Provide the [x, y] coordinate of the cell's center where the given text is located.  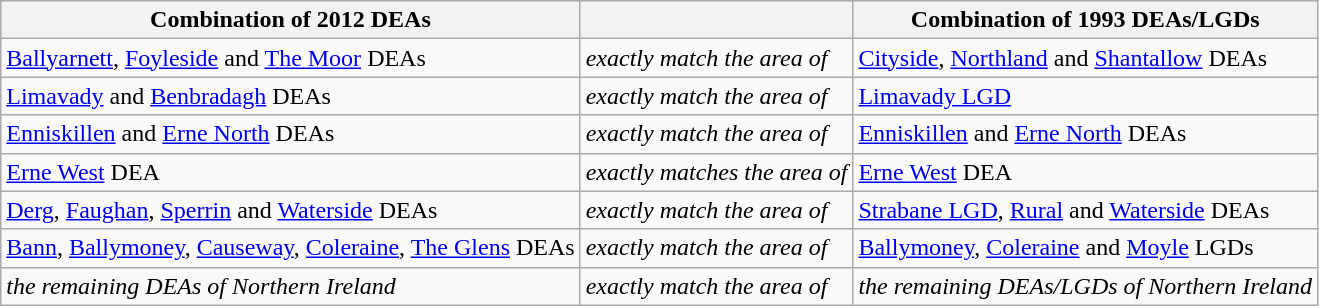
Combination of 2012 DEAs [290, 20]
Limavady and Benbradagh DEAs [290, 96]
Bann, Ballymoney, Causeway, Coleraine, The Glens DEAs [290, 248]
Strabane LGD, Rural and Waterside DEAs [1086, 210]
exactly matches the area of [716, 172]
the remaining DEAs of Northern Ireland [290, 286]
Derg, Faughan, Sperrin and Waterside DEAs [290, 210]
Cityside, Northland and Shantallow DEAs [1086, 58]
the remaining DEAs/LGDs of Northern Ireland [1086, 286]
Combination of 1993 DEAs/LGDs [1086, 20]
Limavady LGD [1086, 96]
Ballyarnett, Foyleside and The Moor DEAs [290, 58]
Ballymoney, Coleraine and Moyle LGDs [1086, 248]
